Return the (x, y) coordinate for the center point of the cell that contains the specified text.  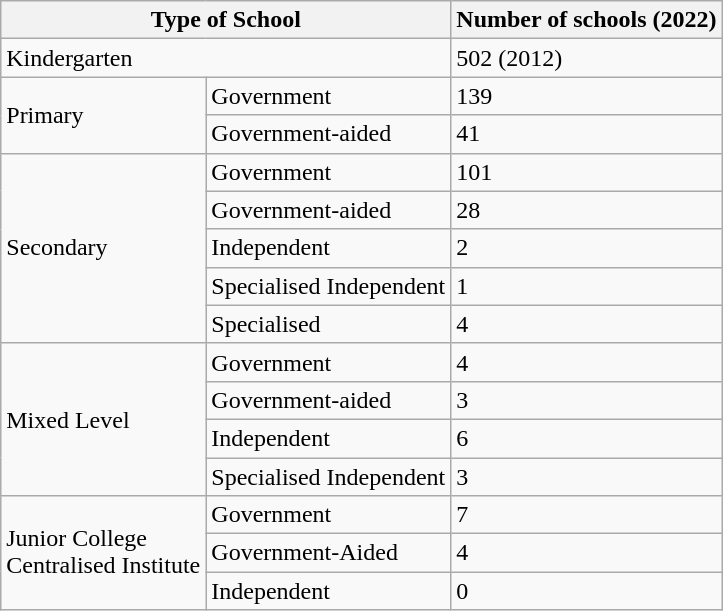
Junior CollegeCentralised Institute (104, 553)
Government-Aided (328, 553)
0 (586, 591)
502 (2012) (586, 58)
Kindergarten (226, 58)
Number of schools (2022) (586, 20)
2 (586, 248)
41 (586, 134)
Secondary (104, 248)
101 (586, 172)
6 (586, 438)
Primary (104, 115)
Mixed Level (104, 419)
Specialised (328, 324)
Type of School (226, 20)
1 (586, 286)
139 (586, 96)
28 (586, 210)
7 (586, 515)
